Provide the [X, Y] coordinate of the cell's center where the given text is located.  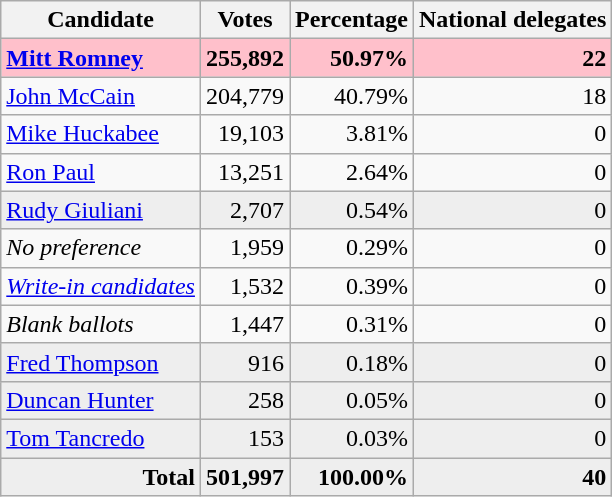
No preference [101, 248]
204,779 [244, 96]
2.64% [352, 172]
13,251 [244, 172]
Duncan Hunter [101, 400]
0.39% [352, 286]
Write-in candidates [101, 286]
2,707 [244, 210]
40.79% [352, 96]
National delegates [512, 20]
19,103 [244, 134]
153 [244, 438]
Tom Tancredo [101, 438]
22 [512, 58]
0.31% [352, 324]
40 [512, 477]
Blank ballots [101, 324]
255,892 [244, 58]
18 [512, 96]
0.54% [352, 210]
100.00% [352, 477]
0.18% [352, 362]
0.05% [352, 400]
Total [101, 477]
John McCain [101, 96]
258 [244, 400]
Votes [244, 20]
916 [244, 362]
0.29% [352, 248]
Mitt Romney [101, 58]
Ron Paul [101, 172]
0.03% [352, 438]
Mike Huckabee [101, 134]
501,997 [244, 477]
1,959 [244, 248]
50.97% [352, 58]
Percentage [352, 20]
1,532 [244, 286]
Fred Thompson [101, 362]
Candidate [101, 20]
3.81% [352, 134]
Rudy Giuliani [101, 210]
1,447 [244, 324]
